Determine the (x, y) coordinate at the center of the cell enclosing the given text.  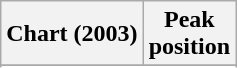
Chart (2003) (72, 34)
Peakposition (189, 34)
